Capture the cell that displays the provided text and extract its (X, Y) central coordinate. 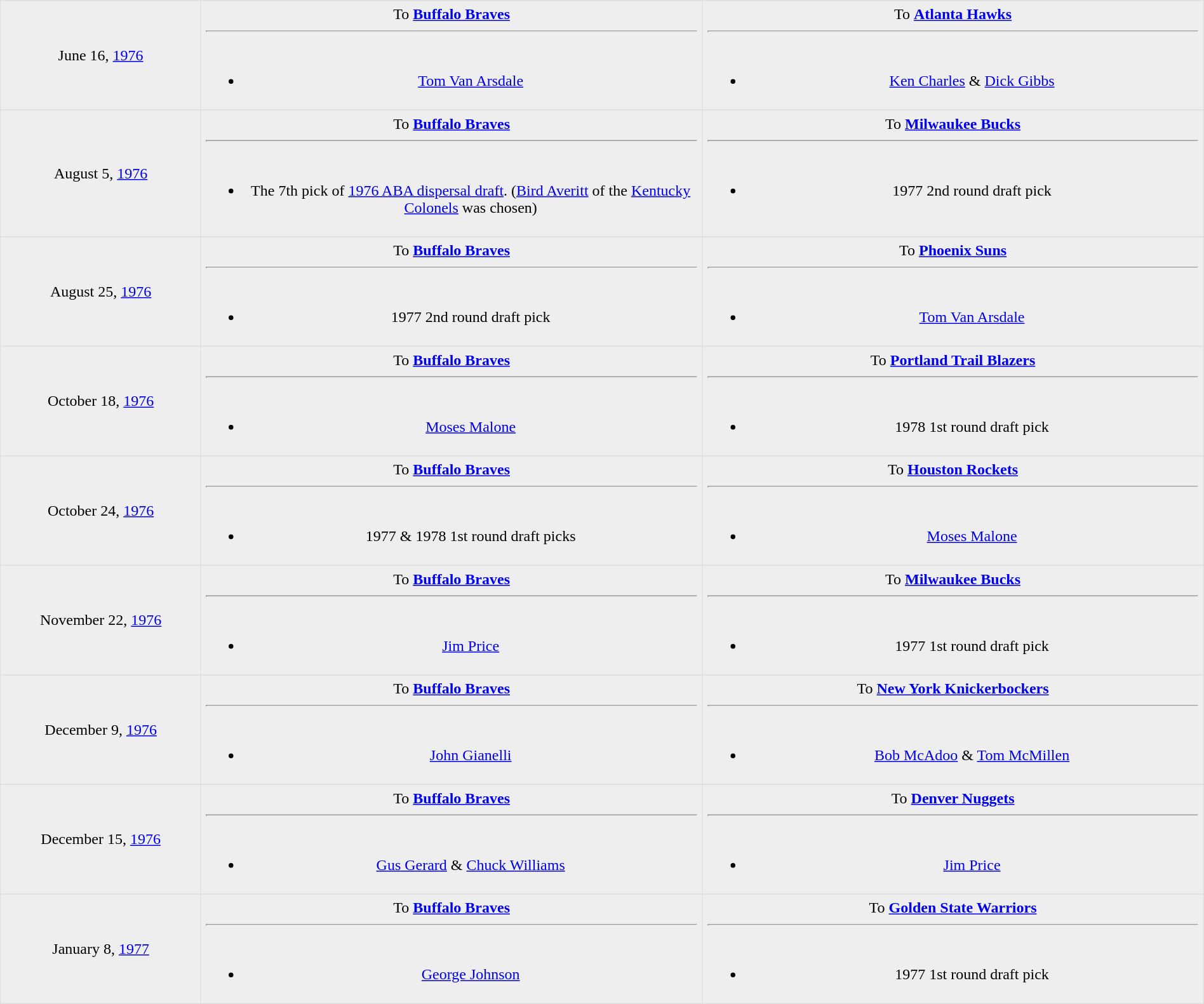
To Buffalo Braves1977 & 1978 1st round draft picks (451, 511)
To Buffalo Braves1977 2nd round draft pick (451, 291)
To Buffalo BravesTom Van Arsdale (451, 55)
To Milwaukee Bucks1977 1st round draft pick (953, 620)
June 16, 1976 (101, 55)
January 8, 1977 (101, 949)
To Atlanta HawksKen Charles & Dick Gibbs (953, 55)
To Buffalo BravesJohn Gianelli (451, 730)
To Buffalo BravesThe 7th pick of 1976 ABA dispersal draft. (Bird Averitt of the Kentucky Colonels was chosen) (451, 173)
To Buffalo BravesGus Gerard & Chuck Williams (451, 839)
To New York KnickerbockersBob McAdoo & Tom McMillen (953, 730)
To Buffalo BravesGeorge Johnson (451, 949)
To Denver NuggetsJim Price (953, 839)
November 22, 1976 (101, 620)
December 9, 1976 (101, 730)
To Milwaukee Bucks1977 2nd round draft pick (953, 173)
August 25, 1976 (101, 291)
To Phoenix SunsTom Van Arsdale (953, 291)
October 24, 1976 (101, 511)
To Buffalo BravesJim Price (451, 620)
December 15, 1976 (101, 839)
August 5, 1976 (101, 173)
To Buffalo BravesMoses Malone (451, 401)
To Houston RocketsMoses Malone (953, 511)
To Golden State Warriors1977 1st round draft pick (953, 949)
To Portland Trail Blazers1978 1st round draft pick (953, 401)
October 18, 1976 (101, 401)
